For the text-containing cell, return its midpoint in (X, Y) coordinate format. 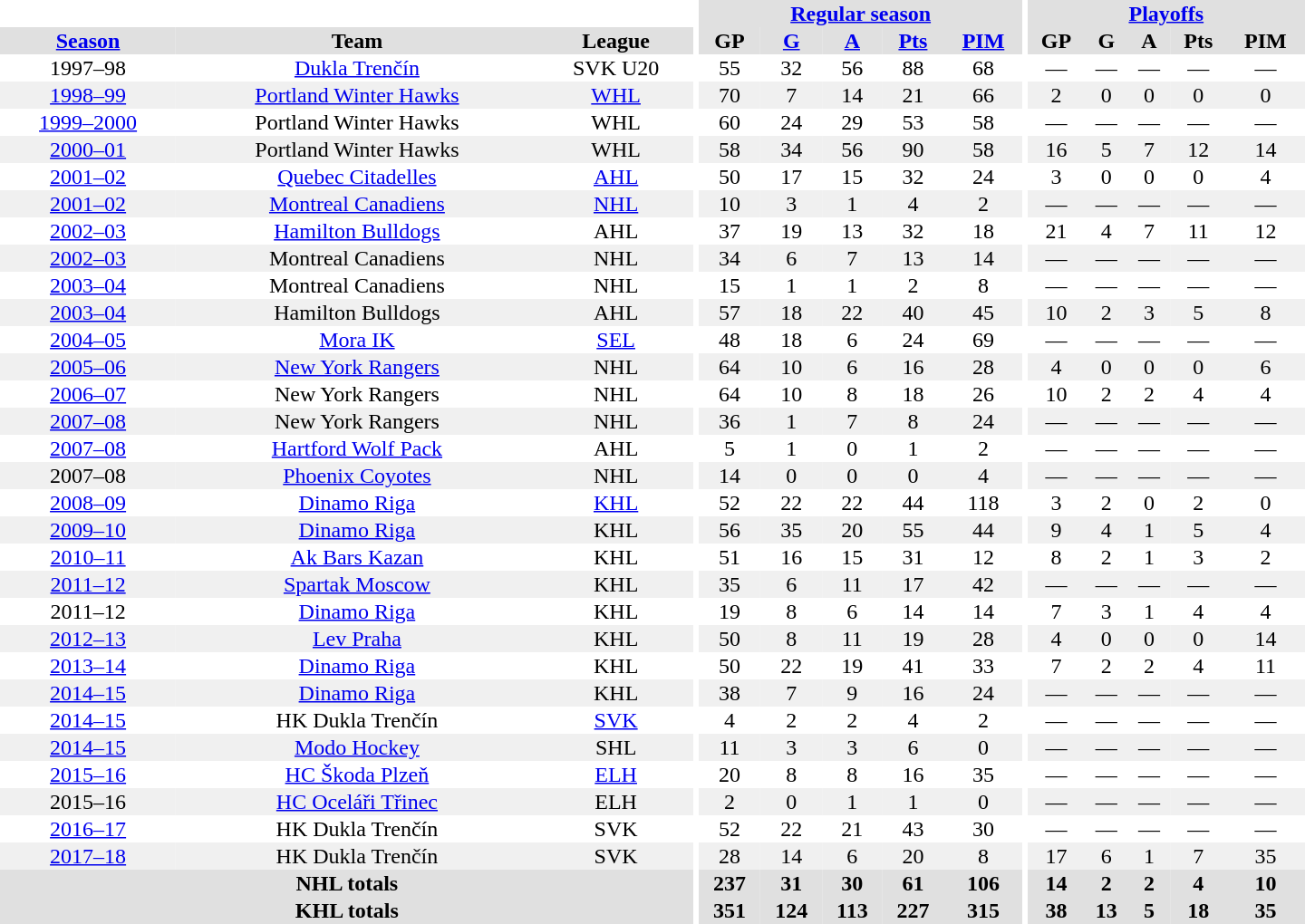
SHL (616, 747)
88 (913, 68)
Quebec Citadelles (357, 177)
Hartford Wolf Pack (357, 448)
2008–09 (88, 503)
61 (913, 883)
2013–14 (88, 666)
29 (852, 122)
Ak Bars Kazan (357, 557)
26 (984, 394)
KHL totals (347, 910)
42 (984, 584)
40 (913, 313)
60 (730, 122)
Spartak Moscow (357, 584)
43 (913, 829)
2000–01 (88, 149)
Season (88, 41)
90 (913, 149)
37 (730, 231)
Regular season (861, 14)
HC Oceláři Třinec (357, 802)
SEL (616, 340)
237 (730, 883)
2009–10 (88, 530)
1998–99 (88, 95)
1999–2000 (88, 122)
66 (984, 95)
2010–11 (88, 557)
227 (913, 910)
HC Škoda Plzeň (357, 775)
SVK U20 (616, 68)
69 (984, 340)
2012–13 (88, 639)
1997–98 (88, 68)
League (616, 41)
NHL totals (347, 883)
Team (357, 41)
113 (852, 910)
351 (730, 910)
36 (730, 421)
2006–07 (88, 394)
118 (984, 503)
Phoenix Coyotes (357, 476)
124 (791, 910)
33 (984, 666)
106 (984, 883)
Lev Praha (357, 639)
2016–17 (88, 829)
45 (984, 313)
53 (913, 122)
315 (984, 910)
2017–18 (88, 856)
57 (730, 313)
70 (730, 95)
48 (730, 340)
Modo Hockey (357, 747)
68 (984, 68)
2005–06 (88, 367)
41 (913, 666)
Playoffs (1166, 14)
51 (730, 557)
Mora IK (357, 340)
Dukla Trenčín (357, 68)
2004–05 (88, 340)
